Identify which cell holds the provided text, then report its (X, Y) central coordinate. 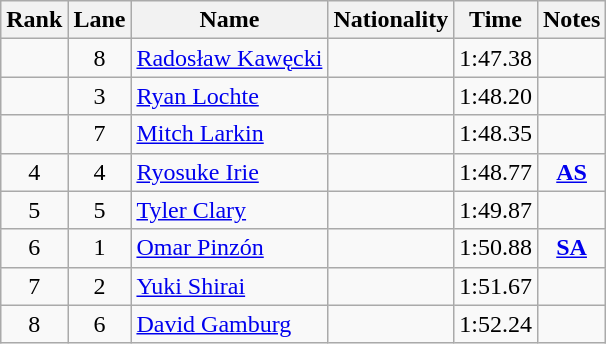
Radosław Kawęcki (230, 58)
1:50.88 (496, 248)
Ryosuke Irie (230, 172)
Time (496, 20)
Notes (571, 20)
Nationality (391, 20)
Rank (34, 20)
1:48.20 (496, 96)
Tyler Clary (230, 210)
1:49.87 (496, 210)
1 (100, 248)
2 (100, 286)
Mitch Larkin (230, 134)
David Gamburg (230, 324)
1:47.38 (496, 58)
3 (100, 96)
SA (571, 248)
Ryan Lochte (230, 96)
1:48.35 (496, 134)
1:51.67 (496, 286)
Name (230, 20)
Omar Pinzón (230, 248)
AS (571, 172)
1:48.77 (496, 172)
Lane (100, 20)
1:52.24 (496, 324)
Yuki Shirai (230, 286)
